Pinpoint the cell where the given text exists, returning its [x, y] midpoint coordinate. 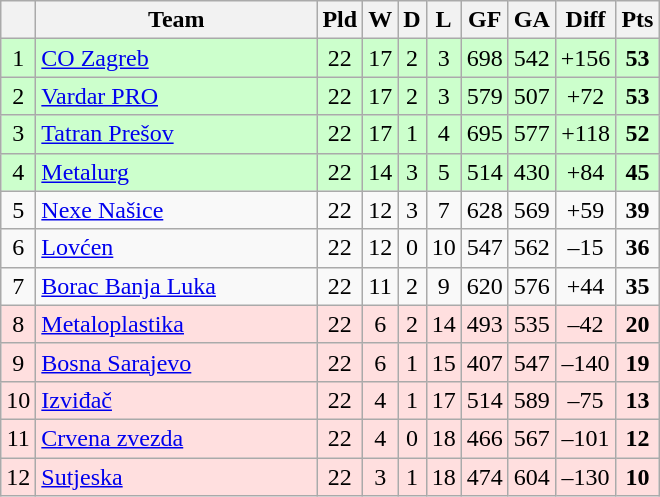
20 [638, 324]
+44 [586, 286]
52 [638, 134]
+72 [586, 96]
Metaloplastika [176, 324]
569 [532, 210]
Team [176, 20]
Sutjeska [176, 477]
474 [484, 477]
542 [532, 58]
CO Zagreb [176, 58]
576 [532, 286]
13 [638, 400]
Crvena zvezda [176, 438]
466 [484, 438]
562 [532, 248]
36 [638, 248]
D [412, 20]
+156 [586, 58]
620 [484, 286]
–75 [586, 400]
Pts [638, 20]
39 [638, 210]
695 [484, 134]
GF [484, 20]
579 [484, 96]
493 [484, 324]
–101 [586, 438]
577 [532, 134]
Bosna Sarajevo [176, 362]
Pld [340, 20]
35 [638, 286]
15 [444, 362]
Tatran Prešov [176, 134]
589 [532, 400]
L [444, 20]
GA [532, 20]
–140 [586, 362]
Lovćen [176, 248]
W [380, 20]
+84 [586, 172]
604 [532, 477]
Nexe Našice [176, 210]
Izviđač [176, 400]
430 [532, 172]
628 [484, 210]
567 [532, 438]
507 [532, 96]
698 [484, 58]
+59 [586, 210]
–42 [586, 324]
+118 [586, 134]
–130 [586, 477]
45 [638, 172]
Metalurg [176, 172]
19 [638, 362]
407 [484, 362]
8 [18, 324]
Borac Banja Luka [176, 286]
Vardar PRO [176, 96]
–15 [586, 248]
Diff [586, 20]
535 [532, 324]
